Locate the cell with the specified text and output its [x, y] center coordinate. 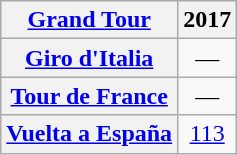
Grand Tour [90, 20]
Tour de France [90, 96]
Vuelta a España [90, 134]
Giro d'Italia [90, 58]
2017 [208, 20]
113 [208, 134]
